Provide the (X, Y) coordinate of the cell's center where the given text is located.  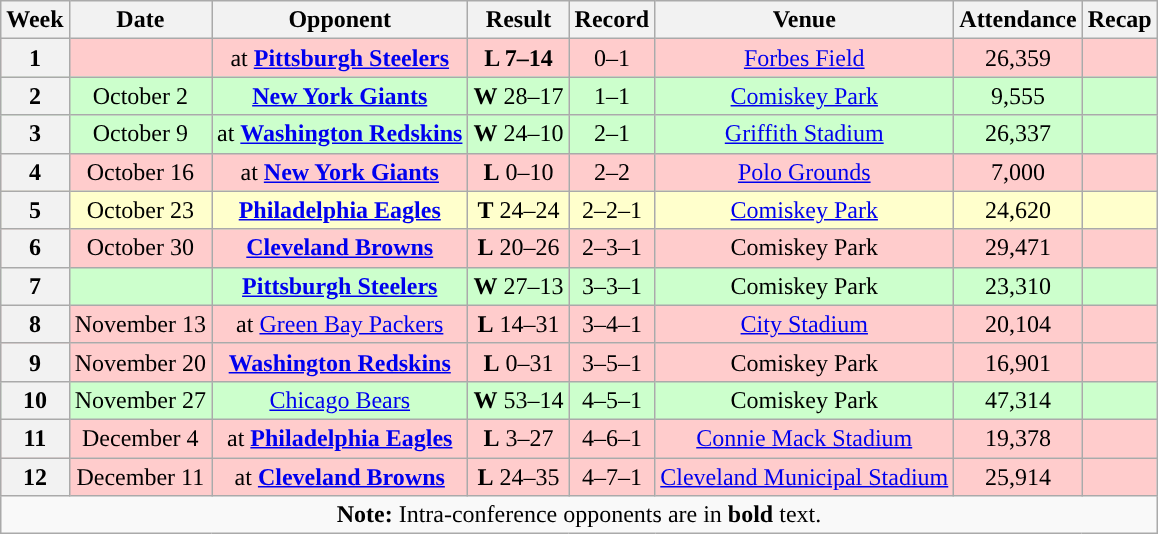
at Green Bay Packers (340, 324)
26,337 (1018, 134)
2–2–1 (612, 210)
Note: Intra-conference opponents are in bold text. (579, 515)
W 53–14 (518, 400)
December 4 (140, 438)
Date (140, 20)
City Stadium (804, 324)
November 13 (140, 324)
November 20 (140, 362)
9 (35, 362)
Venue (804, 20)
23,310 (1018, 286)
29,471 (1018, 248)
11 (35, 438)
Connie Mack Stadium (804, 438)
10 (35, 400)
L 20–26 (518, 248)
2–2 (612, 172)
5 (35, 210)
8 (35, 324)
0–1 (612, 58)
October 16 (140, 172)
New York Giants (340, 96)
October 30 (140, 248)
at New York Giants (340, 172)
W 27–13 (518, 286)
October 9 (140, 134)
L 14–31 (518, 324)
Week (35, 20)
20,104 (1018, 324)
L 24–35 (518, 477)
9,555 (1018, 96)
12 (35, 477)
T 24–24 (518, 210)
3–5–1 (612, 362)
2 (35, 96)
Forbes Field (804, 58)
at Washington Redskins (340, 134)
W 24–10 (518, 134)
2–1 (612, 134)
Philadelphia Eagles (340, 210)
4–7–1 (612, 477)
26,359 (1018, 58)
Recap (1120, 20)
L 0–10 (518, 172)
L 7–14 (518, 58)
2–3–1 (612, 248)
6 (35, 248)
4–5–1 (612, 400)
Chicago Bears (340, 400)
3–3–1 (612, 286)
25,914 (1018, 477)
October 23 (140, 210)
Pittsburgh Steelers (340, 286)
L 3–27 (518, 438)
47,314 (1018, 400)
19,378 (1018, 438)
4–6–1 (612, 438)
3 (35, 134)
1 (35, 58)
4 (35, 172)
24,620 (1018, 210)
Opponent (340, 20)
at Cleveland Browns (340, 477)
7 (35, 286)
Griffith Stadium (804, 134)
3–4–1 (612, 324)
Record (612, 20)
November 27 (140, 400)
October 2 (140, 96)
7,000 (1018, 172)
1–1 (612, 96)
Cleveland Municipal Stadium (804, 477)
Cleveland Browns (340, 248)
at Philadelphia Eagles (340, 438)
W 28–17 (518, 96)
L 0–31 (518, 362)
Washington Redskins (340, 362)
December 11 (140, 477)
at Pittsburgh Steelers (340, 58)
Attendance (1018, 20)
Result (518, 20)
16,901 (1018, 362)
Polo Grounds (804, 172)
